Extract the (x, y) coordinate from the center of the cell holding the provided text.  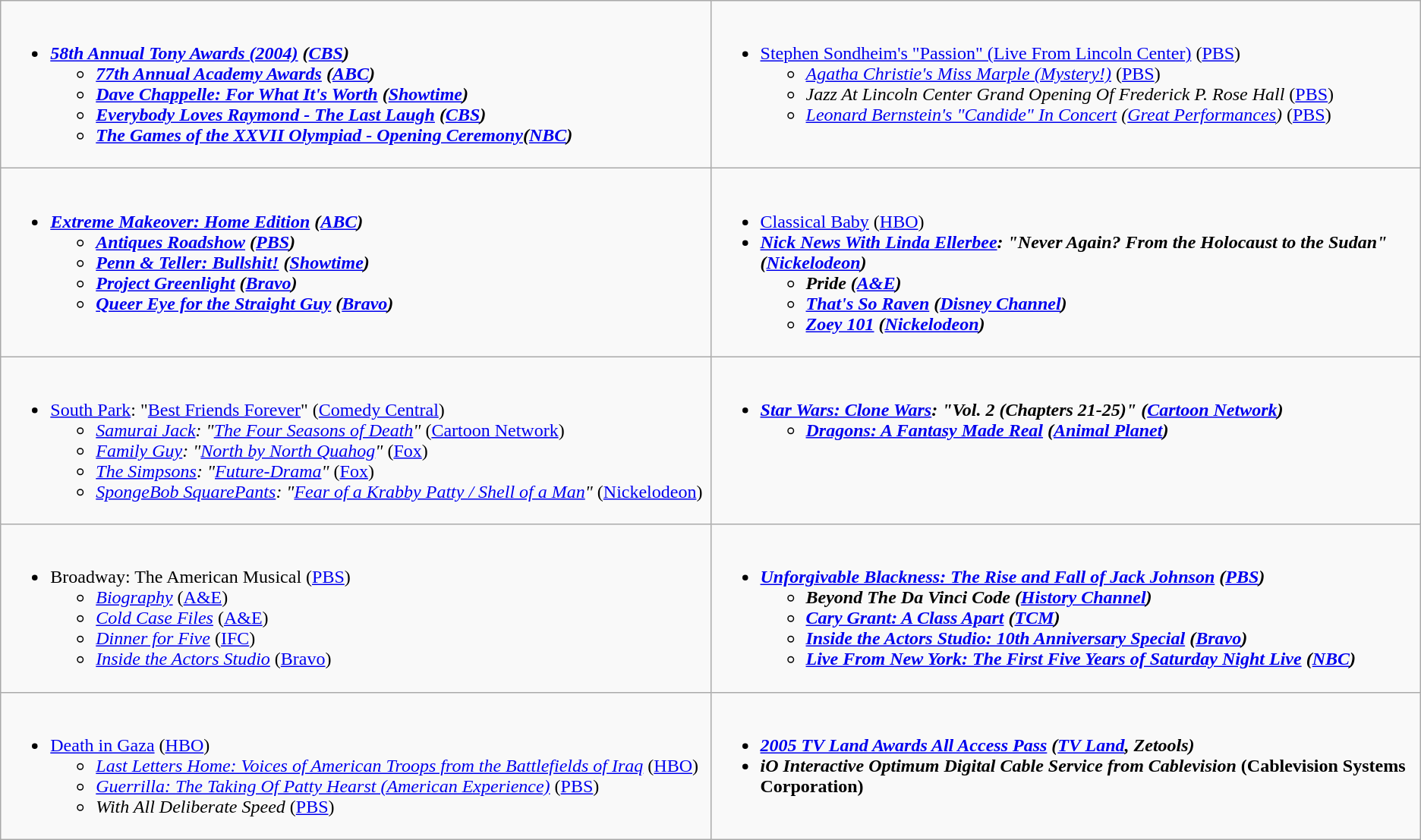
Broadway: The American Musical (PBS)Biography (A&E)Cold Case Files (A&E)Dinner for Five (IFC)Inside the Actors Studio (Bravo) (355, 609)
2005 TV Land Awards All Access Pass (TV Land, Zetools)iO Interactive Optimum Digital Cable Service from Cablevision (Cablevision Systems Corporation) (1066, 766)
Star Wars: Clone Wars: "Vol. 2 (Chapters 21-25)" (Cartoon Network)Dragons: A Fantasy Made Real (Animal Planet) (1066, 440)
